Search for the cell housing the specified text and yield its [x, y] center coordinate. 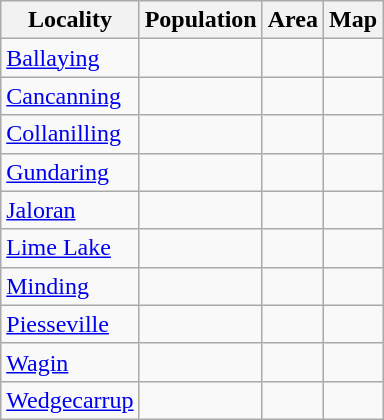
Area [292, 20]
Wagin [70, 362]
Cancanning [70, 96]
Jaloran [70, 210]
Collanilling [70, 134]
Map [354, 20]
Piesseville [70, 324]
Locality [70, 20]
Wedgecarrup [70, 400]
Gundaring [70, 172]
Ballaying [70, 58]
Minding [70, 286]
Lime Lake [70, 248]
Population [200, 20]
